Extract the [X, Y] coordinate from the center of the cell holding the provided text.  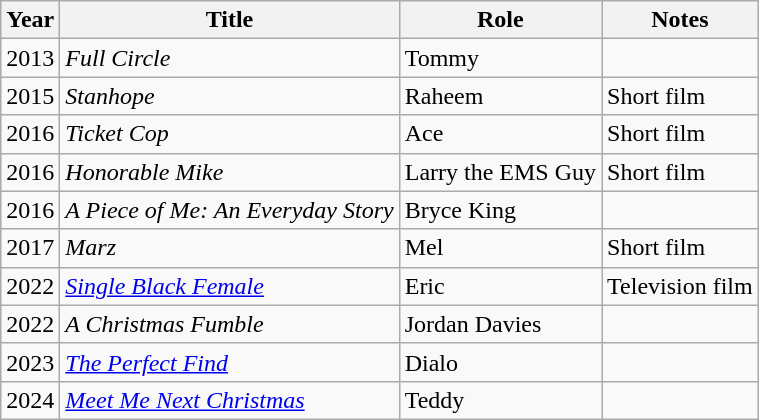
Notes [680, 20]
Larry the EMS Guy [500, 172]
A Christmas Fumble [230, 324]
2013 [30, 58]
Year [30, 20]
2017 [30, 248]
Teddy [500, 400]
Full Circle [230, 58]
Dialo [500, 362]
Television film [680, 286]
Ticket Cop [230, 134]
Title [230, 20]
Role [500, 20]
Marz [230, 248]
A Piece of Me: An Everyday Story [230, 210]
Mel [500, 248]
Eric [500, 286]
Tommy [500, 58]
Honorable Mike [230, 172]
Bryce King [500, 210]
Single Black Female [230, 286]
Jordan Davies [500, 324]
Raheem [500, 96]
The Perfect Find [230, 362]
2024 [30, 400]
Ace [500, 134]
2015 [30, 96]
Meet Me Next Christmas [230, 400]
Stanhope [230, 96]
2023 [30, 362]
